Determine the [x, y] coordinate at the center of the cell enclosing the given text.  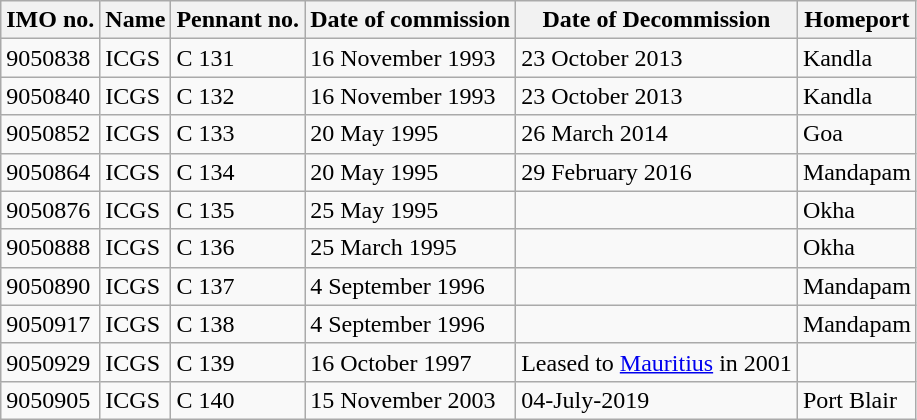
Port Blair [856, 400]
25 March 1995 [410, 248]
C 133 [238, 134]
C 134 [238, 172]
Date of commission [410, 20]
Pennant no. [238, 20]
9050838 [50, 58]
9050840 [50, 96]
15 November 2003 [410, 400]
25 May 1995 [410, 210]
9050852 [50, 134]
9050917 [50, 324]
9050905 [50, 400]
C 136 [238, 248]
26 March 2014 [657, 134]
29 February 2016 [657, 172]
9050876 [50, 210]
C 140 [238, 400]
Name [136, 20]
Leased to Mauritius in 2001 [657, 362]
C 135 [238, 210]
C 137 [238, 286]
04-July-2019 [657, 400]
9050888 [50, 248]
9050929 [50, 362]
C 132 [238, 96]
C 139 [238, 362]
IMO no. [50, 20]
Date of Decommission [657, 20]
C 138 [238, 324]
C 131 [238, 58]
16 October 1997 [410, 362]
9050864 [50, 172]
Homeport [856, 20]
9050890 [50, 286]
Goa [856, 134]
